Identify which cell holds the provided text, then report its (X, Y) central coordinate. 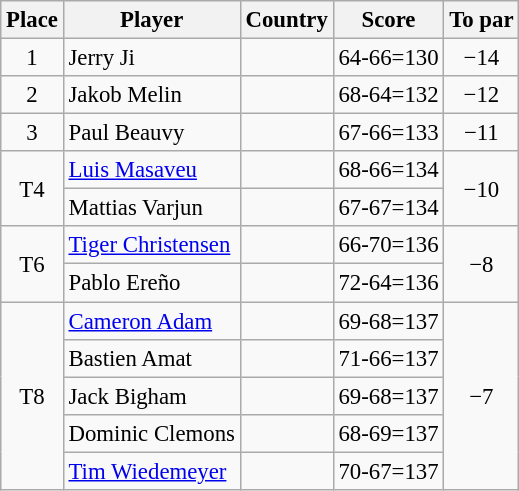
To par (482, 20)
68-66=134 (388, 170)
68-64=132 (388, 95)
Bastien Amat (152, 358)
−11 (482, 133)
2 (32, 95)
Country (286, 20)
Player (152, 20)
1 (32, 58)
Jack Bigham (152, 396)
64-66=130 (388, 58)
T8 (32, 396)
3 (32, 133)
Mattias Varjun (152, 208)
Place (32, 20)
−8 (482, 264)
Paul Beauvy (152, 133)
−7 (482, 396)
67-66=133 (388, 133)
Luis Masaveu (152, 170)
67-67=134 (388, 208)
68-69=137 (388, 433)
Jakob Melin (152, 95)
71-66=137 (388, 358)
Score (388, 20)
T4 (32, 188)
T6 (32, 264)
Jerry Ji (152, 58)
−12 (482, 95)
72-64=136 (388, 283)
Tiger Christensen (152, 245)
Cameron Adam (152, 321)
70-67=137 (388, 471)
Tim Wiedemeyer (152, 471)
−10 (482, 188)
66-70=136 (388, 245)
Dominic Clemons (152, 433)
Pablo Ereño (152, 283)
−14 (482, 58)
